Search for the cell housing the specified text and yield its (X, Y) center coordinate. 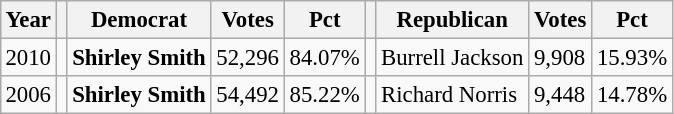
9,908 (560, 57)
9,448 (560, 95)
Democrat (139, 20)
Year (28, 20)
85.22% (324, 95)
Republican (452, 20)
Richard Norris (452, 95)
2010 (28, 57)
2006 (28, 95)
14.78% (632, 95)
15.93% (632, 57)
84.07% (324, 57)
54,492 (248, 95)
Burrell Jackson (452, 57)
52,296 (248, 57)
